Detect which cell encompasses the target text, then output its [X, Y] center coordinate. 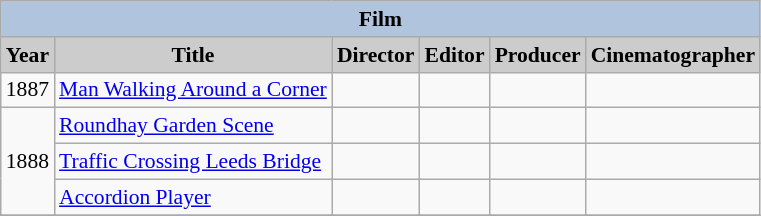
Director [376, 55]
1888 [28, 162]
Roundhay Garden Scene [193, 126]
Producer [538, 55]
Cinematographer [673, 55]
Title [193, 55]
Editor [454, 55]
Year [28, 55]
1887 [28, 90]
Traffic Crossing Leeds Bridge [193, 162]
Accordion Player [193, 197]
Man Walking Around a Corner [193, 90]
Film [380, 19]
